Scan for the cell matching the given text and deliver its [x, y] coordinate at center. 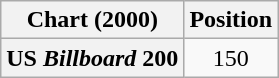
150 [231, 58]
US Billboard 200 [92, 58]
Chart (2000) [92, 20]
Position [231, 20]
